Find where the given text appears and provide that cell's center as (x, y) coordinate. 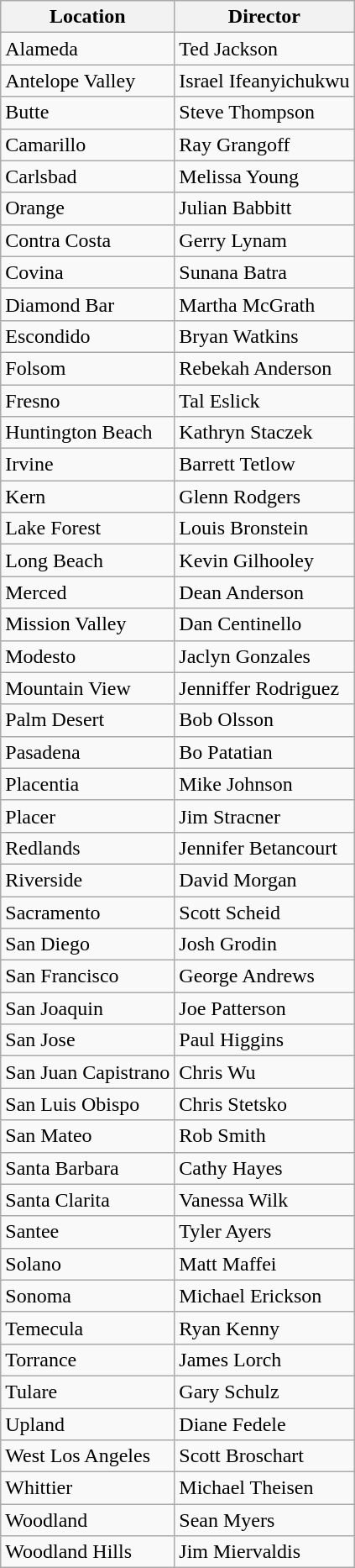
San Mateo (87, 1136)
Pasadena (87, 752)
San Francisco (87, 976)
Joe Patterson (264, 1008)
San Luis Obispo (87, 1104)
Jennifer Betancourt (264, 848)
Bryan Watkins (264, 336)
Alameda (87, 49)
Chris Stetsko (264, 1104)
Placentia (87, 784)
Glenn Rodgers (264, 497)
Antelope Valley (87, 81)
Lake Forest (87, 529)
Bo Patatian (264, 752)
Michael Theisen (264, 1488)
Woodland Hills (87, 1552)
Ray Grangoff (264, 145)
Paul Higgins (264, 1040)
Dean Anderson (264, 592)
Woodland (87, 1520)
Placer (87, 816)
San Diego (87, 944)
Cathy Hayes (264, 1168)
San Jose (87, 1040)
Mountain View (87, 688)
Michael Erickson (264, 1296)
David Morgan (264, 880)
Covina (87, 272)
Vanessa Wilk (264, 1200)
Sacramento (87, 912)
Scott Scheid (264, 912)
Diane Fedele (264, 1424)
Carlsbad (87, 176)
Solano (87, 1264)
Camarillo (87, 145)
Barrett Tetlow (264, 465)
Gary Schulz (264, 1392)
Julian Babbitt (264, 208)
Modesto (87, 656)
Chris Wu (264, 1072)
San Joaquin (87, 1008)
Contra Costa (87, 240)
Ryan Kenny (264, 1328)
Rob Smith (264, 1136)
James Lorch (264, 1360)
San Juan Capistrano (87, 1072)
Sonoma (87, 1296)
Upland (87, 1424)
Rebekah Anderson (264, 368)
Louis Bronstein (264, 529)
Santa Barbara (87, 1168)
Sean Myers (264, 1520)
Redlands (87, 848)
Jim Stracner (264, 816)
Matt Maffei (264, 1264)
Huntington Beach (87, 433)
Folsom (87, 368)
Mission Valley (87, 624)
Santa Clarita (87, 1200)
Scott Broschart (264, 1456)
Diamond Bar (87, 304)
Jaclyn Gonzales (264, 656)
Kevin Gilhooley (264, 560)
Location (87, 17)
Kern (87, 497)
Bob Olsson (264, 720)
Tyler Ayers (264, 1232)
Jim Miervaldis (264, 1552)
Martha McGrath (264, 304)
Josh Grodin (264, 944)
Kathryn Staczek (264, 433)
Israel Ifeanyichukwu (264, 81)
Torrance (87, 1360)
Mike Johnson (264, 784)
Escondido (87, 336)
Ted Jackson (264, 49)
Palm Desert (87, 720)
Director (264, 17)
Santee (87, 1232)
Fresno (87, 401)
Riverside (87, 880)
Tal Eslick (264, 401)
Steve Thompson (264, 113)
West Los Angeles (87, 1456)
Melissa Young (264, 176)
Temecula (87, 1328)
Tulare (87, 1392)
Butte (87, 113)
Gerry Lynam (264, 240)
Long Beach (87, 560)
Orange (87, 208)
Jenniffer Rodriguez (264, 688)
Whittier (87, 1488)
George Andrews (264, 976)
Dan Centinello (264, 624)
Irvine (87, 465)
Sunana Batra (264, 272)
Merced (87, 592)
